Determine the [x, y] coordinate at the center of the cell enclosing the given text.  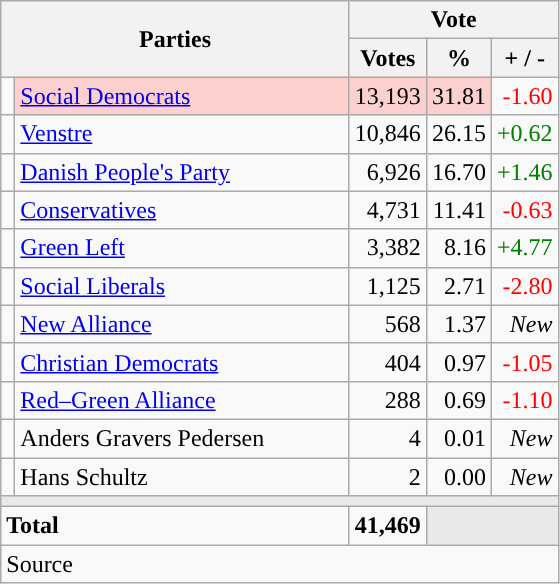
404 [388, 362]
2.71 [458, 286]
Green Left [182, 248]
Danish People's Party [182, 172]
16.70 [458, 172]
Christian Democrats [182, 362]
Total [176, 526]
New Alliance [182, 324]
2 [388, 477]
568 [388, 324]
+1.46 [524, 172]
13,193 [388, 96]
+0.62 [524, 134]
Anders Gravers Pedersen [182, 438]
-1.60 [524, 96]
41,469 [388, 526]
26.15 [458, 134]
0.69 [458, 400]
4 [388, 438]
1,125 [388, 286]
+4.77 [524, 248]
6,926 [388, 172]
10,846 [388, 134]
Social Liberals [182, 286]
8.16 [458, 248]
0.00 [458, 477]
1.37 [458, 324]
-1.10 [524, 400]
0.97 [458, 362]
4,731 [388, 210]
Source [280, 564]
% [458, 58]
Hans Schultz [182, 477]
Social Democrats [182, 96]
Vote [454, 20]
11.41 [458, 210]
Red–Green Alliance [182, 400]
-2.80 [524, 286]
0.01 [458, 438]
+ / - [524, 58]
Parties [176, 39]
288 [388, 400]
Votes [388, 58]
-0.63 [524, 210]
3,382 [388, 248]
Conservatives [182, 210]
Venstre [182, 134]
-1.05 [524, 362]
31.81 [458, 96]
